Scan for the cell matching the given text and deliver its (X, Y) coordinate at center. 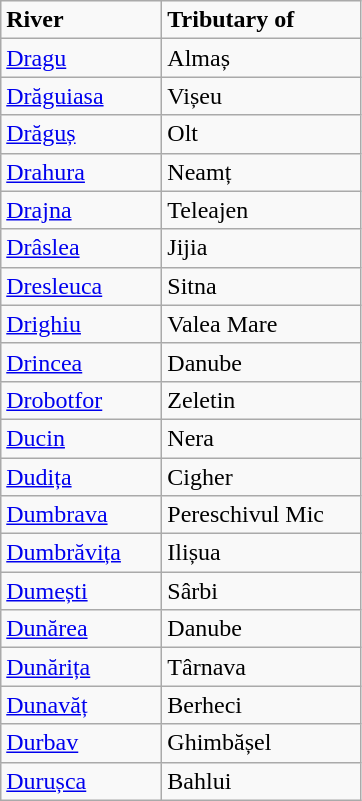
Olt (262, 134)
Dumbrava (82, 515)
Dunărița (82, 667)
Durușca (82, 781)
Nera (262, 438)
Drighiu (82, 324)
Dudița (82, 477)
Dunărea (82, 629)
Drăguș (82, 134)
Tributary of (262, 20)
Ilișua (262, 553)
Dumești (82, 591)
Drăguiasa (82, 96)
Drobotfor (82, 400)
Almaș (262, 58)
Durbav (82, 743)
Teleajen (262, 210)
Drajna (82, 210)
Valea Mare (262, 324)
Târnava (262, 667)
Neamț (262, 172)
River (82, 20)
Sitna (262, 286)
Dresleuca (82, 286)
Drâslea (82, 248)
Drincea (82, 362)
Vișeu (262, 96)
Pereschivul Mic (262, 515)
Zeletin (262, 400)
Jijia (262, 248)
Drahura (82, 172)
Dragu (82, 58)
Ducin (82, 438)
Bahlui (262, 781)
Dunavăț (82, 705)
Berheci (262, 705)
Cigher (262, 477)
Ghimbășel (262, 743)
Dumbrăvița (82, 553)
Sârbi (262, 591)
